Capture the cell that displays the provided text and extract its [X, Y] central coordinate. 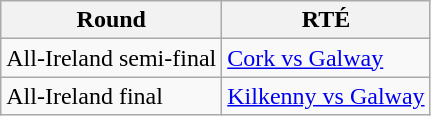
All-Ireland final [112, 96]
Cork vs Galway [326, 58]
RTÉ [326, 20]
Kilkenny vs Galway [326, 96]
Round [112, 20]
All-Ireland semi-final [112, 58]
